Return the (x, y) coordinate for the center point of the cell that contains the specified text.  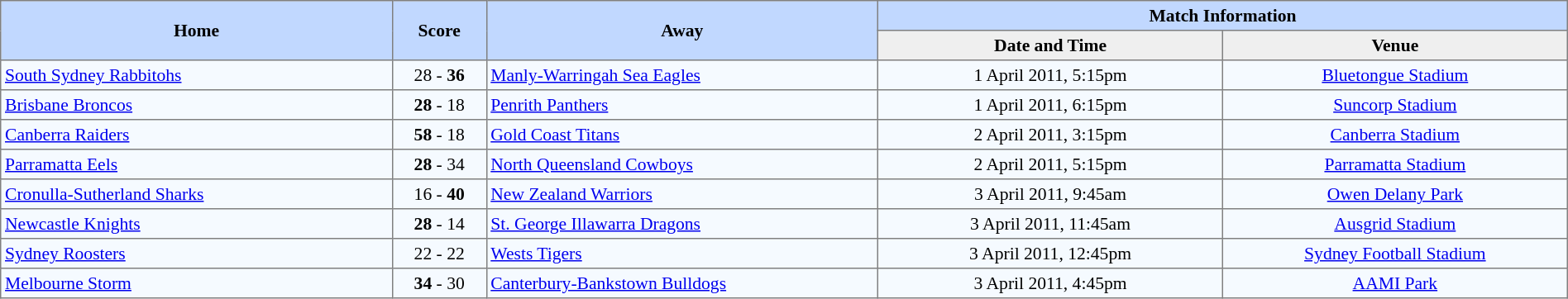
New Zealand Warriors (682, 194)
Sydney Roosters (197, 254)
Bluetongue Stadium (1394, 75)
1 April 2011, 6:15pm (1050, 105)
Parramatta Eels (197, 164)
Canterbury-Bankstown Bulldogs (682, 283)
Match Information (1223, 16)
Owen Delany Park (1394, 194)
3 April 2011, 9:45am (1050, 194)
3 April 2011, 4:45pm (1050, 283)
28 - 18 (439, 105)
North Queensland Cowboys (682, 164)
South Sydney Rabbitohs (197, 75)
St. George Illawarra Dragons (682, 224)
28 - 34 (439, 164)
Away (682, 31)
Home (197, 31)
Venue (1394, 45)
Ausgrid Stadium (1394, 224)
3 April 2011, 12:45pm (1050, 254)
Sydney Football Stadium (1394, 254)
Canberra Raiders (197, 135)
Brisbane Broncos (197, 105)
22 - 22 (439, 254)
Manly-Warringah Sea Eagles (682, 75)
2 April 2011, 5:15pm (1050, 164)
Penrith Panthers (682, 105)
1 April 2011, 5:15pm (1050, 75)
Date and Time (1050, 45)
28 - 14 (439, 224)
16 - 40 (439, 194)
34 - 30 (439, 283)
Gold Coast Titans (682, 135)
Newcastle Knights (197, 224)
Canberra Stadium (1394, 135)
3 April 2011, 11:45am (1050, 224)
28 - 36 (439, 75)
Cronulla-Sutherland Sharks (197, 194)
Melbourne Storm (197, 283)
2 April 2011, 3:15pm (1050, 135)
Score (439, 31)
Parramatta Stadium (1394, 164)
Suncorp Stadium (1394, 105)
AAMI Park (1394, 283)
Wests Tigers (682, 254)
58 - 18 (439, 135)
